Determine the [x, y] coordinate at the center of the cell enclosing the given text.  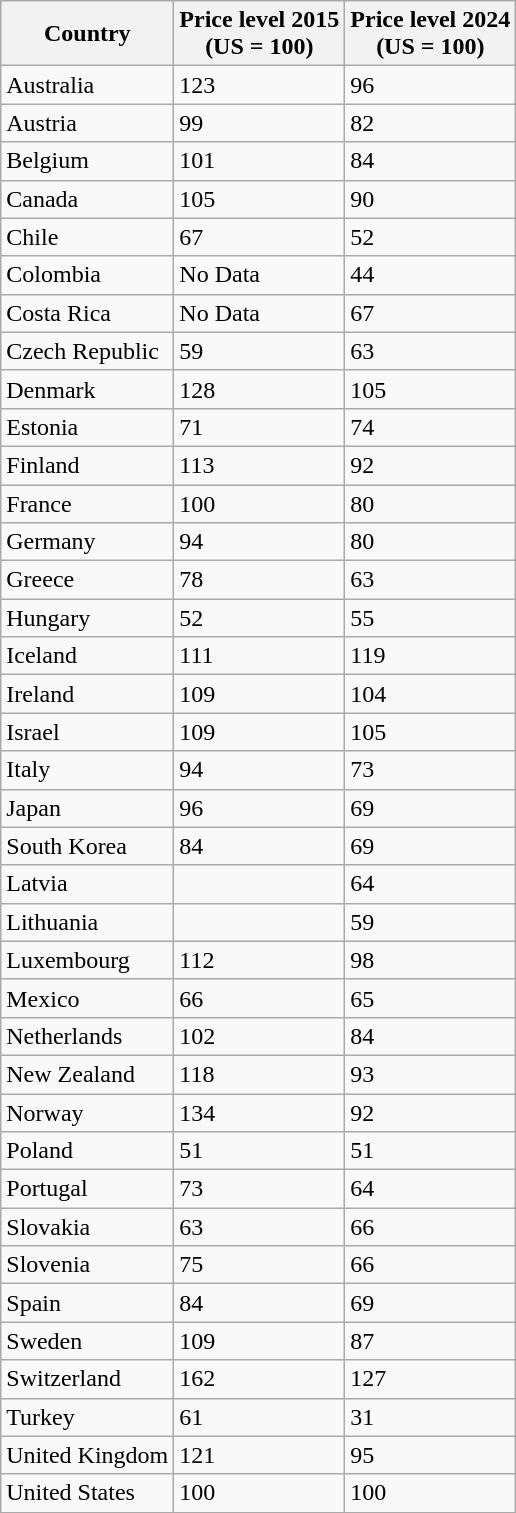
Lithuania [88, 922]
Canada [88, 199]
123 [260, 85]
Sweden [88, 1341]
South Korea [88, 846]
111 [260, 656]
118 [260, 1074]
Czech Republic [88, 351]
127 [430, 1379]
Netherlands [88, 1036]
61 [260, 1417]
71 [260, 427]
Colombia [88, 275]
Spain [88, 1303]
Chile [88, 237]
Country [88, 34]
119 [430, 656]
Costa Rica [88, 313]
Price level 2024 (US = 100) [430, 34]
74 [430, 427]
98 [430, 960]
113 [260, 465]
102 [260, 1036]
Finland [88, 465]
United States [88, 1493]
95 [430, 1455]
Turkey [88, 1417]
101 [260, 161]
Japan [88, 808]
Slovakia [88, 1227]
Germany [88, 542]
Israel [88, 732]
134 [260, 1113]
31 [430, 1417]
Hungary [88, 618]
Price level 2015 (US = 100) [260, 34]
Portugal [88, 1189]
Norway [88, 1113]
55 [430, 618]
78 [260, 580]
Slovenia [88, 1265]
44 [430, 275]
Austria [88, 123]
New Zealand [88, 1074]
112 [260, 960]
162 [260, 1379]
United Kingdom [88, 1455]
Belgium [88, 161]
France [88, 503]
93 [430, 1074]
99 [260, 123]
Luxembourg [88, 960]
Poland [88, 1151]
87 [430, 1341]
Denmark [88, 389]
Latvia [88, 884]
75 [260, 1265]
128 [260, 389]
82 [430, 123]
Switzerland [88, 1379]
Australia [88, 85]
Iceland [88, 656]
65 [430, 998]
Mexico [88, 998]
Italy [88, 770]
121 [260, 1455]
90 [430, 199]
104 [430, 694]
Ireland [88, 694]
Greece [88, 580]
Estonia [88, 427]
